Determine the [x, y] coordinate at the center of the cell enclosing the given text.  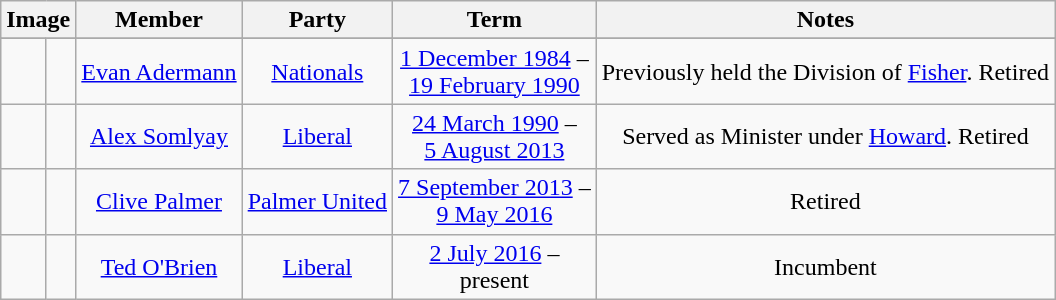
Served as Minister under Howard. Retired [825, 136]
Previously held the Division of Fisher. Retired [825, 72]
1 December 1984 –19 February 1990 [495, 72]
Notes [825, 20]
Nationals [317, 72]
Term [495, 20]
2 July 2016 –present [495, 266]
Member [159, 20]
Alex Somlyay [159, 136]
Ted O'Brien [159, 266]
Party [317, 20]
Palmer United [317, 202]
Retired [825, 202]
24 March 1990 –5 August 2013 [495, 136]
7 September 2013 –9 May 2016 [495, 202]
Clive Palmer [159, 202]
Incumbent [825, 266]
Image [38, 20]
Evan Adermann [159, 72]
